Capture the cell that displays the provided text and extract its [X, Y] central coordinate. 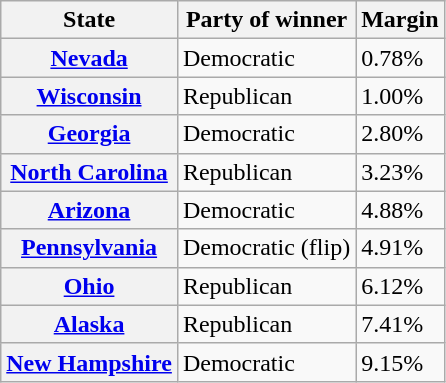
Nevada [90, 58]
4.88% [400, 210]
State [90, 20]
4.91% [400, 248]
Democratic (flip) [266, 248]
6.12% [400, 286]
9.15% [400, 362]
Pennsylvania [90, 248]
Arizona [90, 210]
1.00% [400, 96]
Wisconsin [90, 96]
Margin [400, 20]
Ohio [90, 286]
North Carolina [90, 172]
Party of winner [266, 20]
New Hampshire [90, 362]
3.23% [400, 172]
2.80% [400, 134]
Alaska [90, 324]
0.78% [400, 58]
Georgia [90, 134]
7.41% [400, 324]
